Capture the cell that displays the provided text and extract its [X, Y] central coordinate. 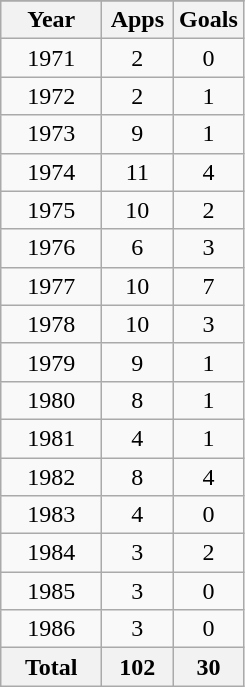
1975 [52, 210]
11 [138, 172]
Year [52, 20]
Total [52, 667]
1986 [52, 629]
1971 [52, 58]
1973 [52, 134]
1972 [52, 96]
1974 [52, 172]
7 [208, 286]
30 [208, 667]
1979 [52, 362]
1984 [52, 553]
Goals [208, 20]
1980 [52, 400]
1982 [52, 477]
6 [138, 248]
1985 [52, 591]
1981 [52, 438]
1976 [52, 248]
1978 [52, 324]
102 [138, 667]
1983 [52, 515]
1977 [52, 286]
Apps [138, 20]
